Locate the cell with the specified text and output its [x, y] center coordinate. 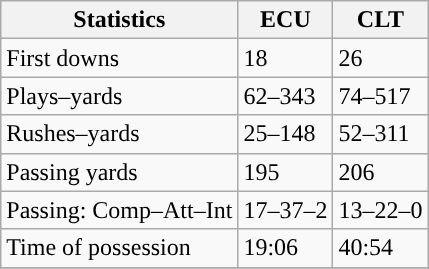
62–343 [286, 96]
Rushes–yards [120, 134]
Passing: Comp–Att–Int [120, 210]
17–37–2 [286, 210]
206 [380, 172]
Plays–yards [120, 96]
13–22–0 [380, 210]
195 [286, 172]
74–517 [380, 96]
26 [380, 58]
52–311 [380, 134]
19:06 [286, 248]
Passing yards [120, 172]
CLT [380, 20]
25–148 [286, 134]
40:54 [380, 248]
Time of possession [120, 248]
ECU [286, 20]
First downs [120, 58]
Statistics [120, 20]
18 [286, 58]
